Scan for the cell matching the given text and deliver its [X, Y] coordinate at center. 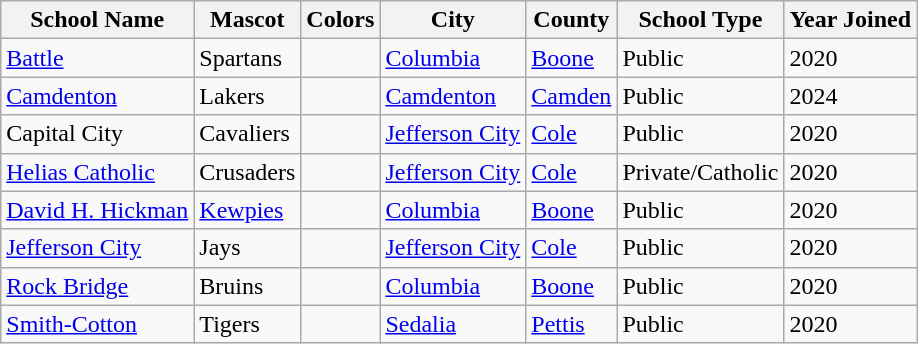
Tigers [248, 324]
School Name [98, 20]
Jays [248, 248]
School Type [700, 20]
County [572, 20]
Kewpies [248, 210]
Spartans [248, 58]
City [453, 20]
Smith-Cotton [98, 324]
Cavaliers [248, 134]
Rock Bridge [98, 286]
Capital City [98, 134]
Year Joined [850, 20]
Crusaders [248, 172]
Bruins [248, 286]
Sedalia [453, 324]
2024 [850, 96]
Battle [98, 58]
Colors [340, 20]
Mascot [248, 20]
Helias Catholic [98, 172]
Private/Catholic [700, 172]
Pettis [572, 324]
David H. Hickman [98, 210]
Lakers [248, 96]
Camden [572, 96]
